Provide the [x, y] coordinate of the cell's center where the given text is located.  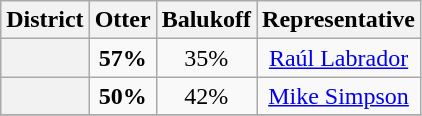
Otter [122, 20]
50% [122, 96]
Mike Simpson [339, 96]
Balukoff [206, 20]
57% [122, 58]
Representative [339, 20]
42% [206, 96]
Raúl Labrador [339, 58]
District [45, 20]
35% [206, 58]
